Determine the (X, Y) coordinate at the center of the cell enclosing the given text.  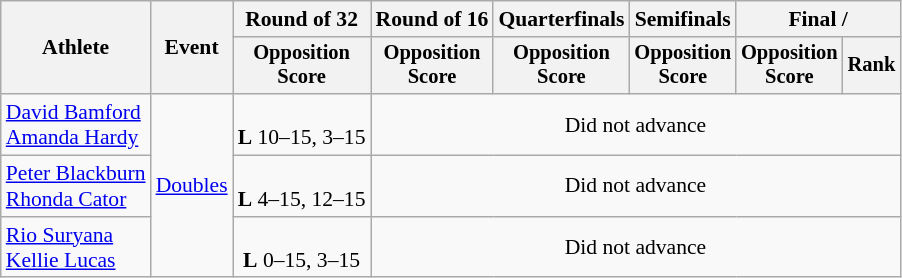
Event (192, 48)
Rio SuryanaKellie Lucas (76, 248)
Athlete (76, 48)
Round of 32 (302, 19)
Doubles (192, 186)
David BamfordAmanda Hardy (76, 124)
Peter BlackburnRhonda Cator (76, 186)
Quarterfinals (561, 19)
L 4–15, 12–15 (302, 186)
Round of 16 (432, 19)
Semifinals (682, 19)
Rank (872, 66)
L 10–15, 3–15 (302, 124)
L 0–15, 3–15 (302, 248)
Final / (818, 19)
